Determine the [X, Y] coordinate at the center of the cell enclosing the given text.  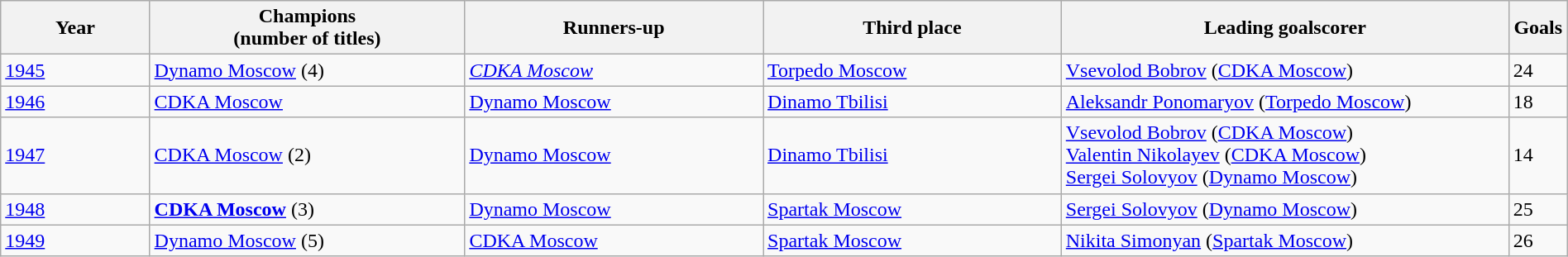
26 [1538, 240]
Aleksandr Ponomaryov (Torpedo Moscow) [1285, 102]
25 [1538, 209]
Nikita Simonyan (Spartak Moscow) [1285, 240]
Sergei Solovyov (Dynamo Moscow) [1285, 209]
1945 [75, 70]
Torpedo Moscow [913, 70]
CDKA Moscow (2) [308, 155]
1947 [75, 155]
1949 [75, 240]
1946 [75, 102]
14 [1538, 155]
Champions(number of titles) [308, 28]
Dynamo Moscow (5) [308, 240]
Leading goalscorer [1285, 28]
Year [75, 28]
Runners-up [614, 28]
Dynamo Moscow (4) [308, 70]
18 [1538, 102]
Third place [913, 28]
Vsevolod Bobrov (CDKA Moscow) [1285, 70]
Vsevolod Bobrov (CDKA Moscow)Valentin Nikolayev (CDKA Moscow)Sergei Solovyov (Dynamo Moscow) [1285, 155]
Goals [1538, 28]
1948 [75, 209]
CDKA Moscow (3) [308, 209]
24 [1538, 70]
